Extract the [x, y] coordinate from the center of the cell holding the provided text.  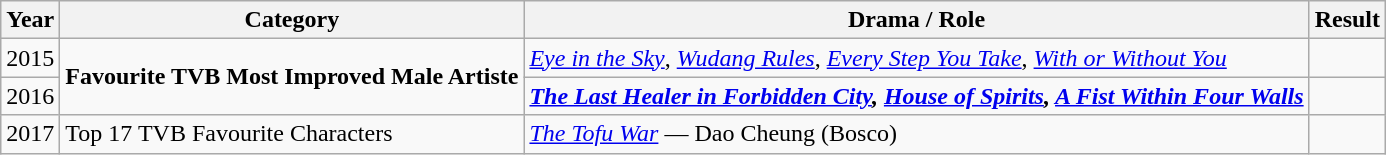
Result [1347, 20]
Year [30, 20]
2017 [30, 134]
2015 [30, 58]
Drama / Role [916, 20]
Category [292, 20]
2016 [30, 96]
The Tofu War — Dao Cheung (Bosco) [916, 134]
Favourite TVB Most Improved Male Artiste [292, 77]
Top 17 TVB Favourite Characters [292, 134]
Eye in the Sky, Wudang Rules, Every Step You Take, With or Without You [916, 58]
The Last Healer in Forbidden City, House of Spirits, A Fist Within Four Walls [916, 96]
